Provide the [X, Y] coordinate of the cell's center where the given text is located.  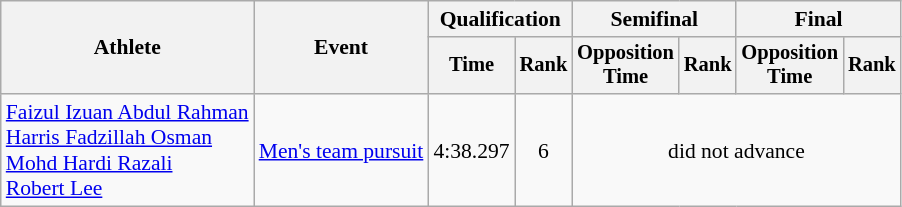
4:38.297 [471, 150]
did not advance [736, 150]
Men's team pursuit [342, 150]
Final [818, 19]
6 [544, 150]
Qualification [500, 19]
Athlete [128, 48]
Semifinal [654, 19]
Event [342, 48]
Time [471, 66]
Faizul Izuan Abdul RahmanHarris Fadzillah OsmanMohd Hardi RazaliRobert Lee [128, 150]
